Return the (x, y) coordinate for the center point of the cell that contains the specified text.  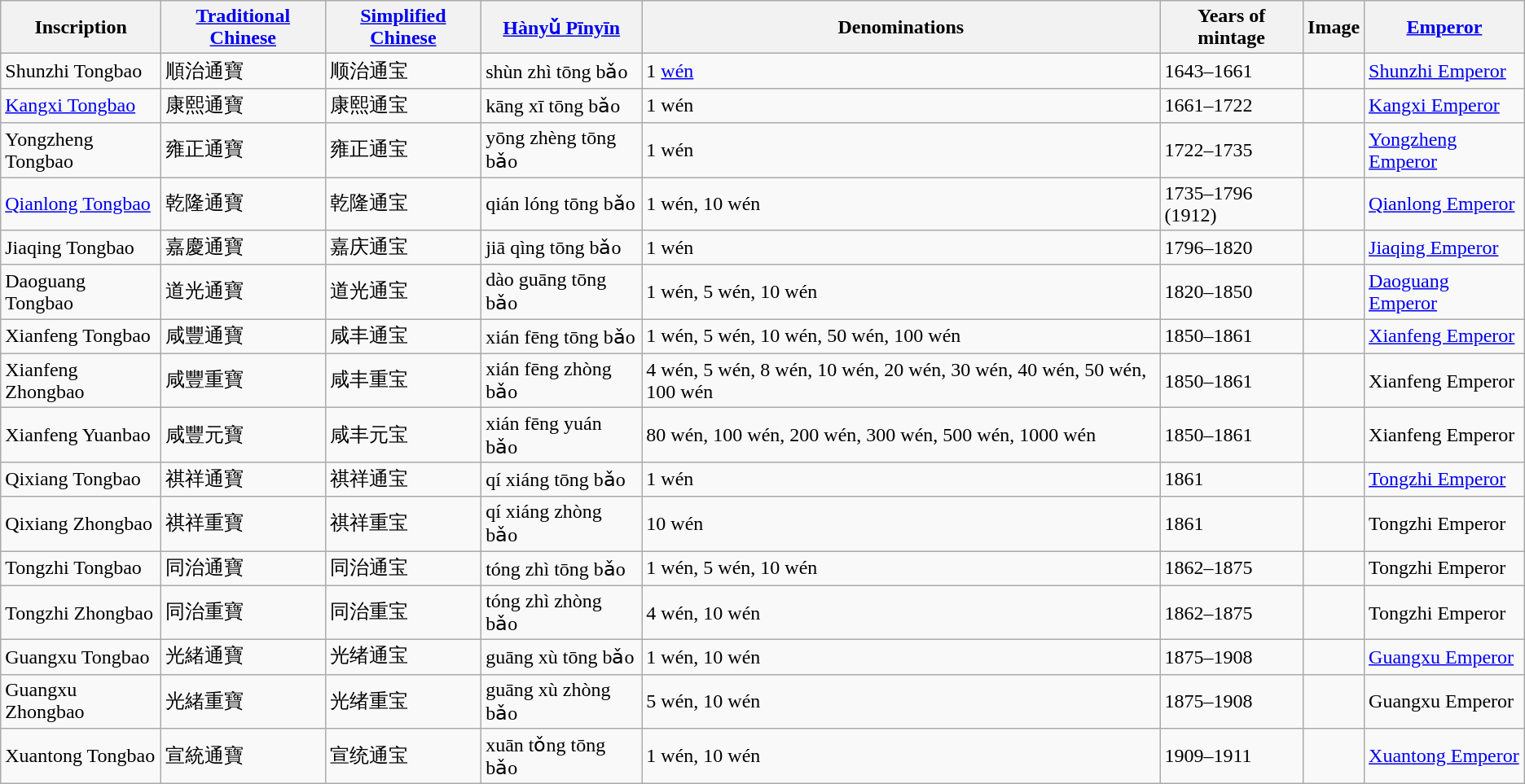
Tongzhi Tongbao (81, 568)
Xuantong Tongbao (81, 756)
Tongzhi Zhongbao (81, 612)
顺治通宝 (402, 72)
康熙通宝 (402, 106)
xuān tǒng tōng bǎo (562, 756)
嘉庆通宝 (402, 247)
Qianlong Emperor (1445, 204)
Traditional Chinese (243, 28)
咸丰重宝 (402, 381)
Daoguang Tongbao (81, 291)
光緒重寶 (243, 702)
祺祥通宝 (402, 479)
光绪通宝 (402, 658)
xián fēng yuán bǎo (562, 435)
祺祥重寶 (243, 524)
祺祥通寶 (243, 479)
xián fēng zhòng bǎo (562, 381)
Image (1334, 28)
Qixiang Tongbao (81, 479)
康熙通寶 (243, 106)
雍正通寶 (243, 150)
Jiaqing Emperor (1445, 247)
qí xiáng zhòng bǎo (562, 524)
Guangxu Tongbao (81, 658)
同治重宝 (402, 612)
dào guāng tōng bǎo (562, 291)
宣統通寶 (243, 756)
guāng xù zhòng bǎo (562, 702)
1661–1722 (1232, 106)
Denominations (901, 28)
1722–1735 (1232, 150)
Xianfeng Tongbao (81, 337)
Hànyǔ Pīnyīn (562, 28)
4 wén, 10 wén (901, 612)
1820–1850 (1232, 291)
Qixiang Zhongbao (81, 524)
道光通寶 (243, 291)
qí xiáng tōng bǎo (562, 479)
kāng xī tōng bǎo (562, 106)
Jiaqing Tongbao (81, 247)
Xianfeng Zhongbao (81, 381)
同治通寶 (243, 568)
Xianfeng Yuanbao (81, 435)
Yongzheng Tongbao (81, 150)
guāng xù tōng bǎo (562, 658)
光緒通寶 (243, 658)
10 wén (901, 524)
4 wén, 5 wén, 8 wén, 10 wén, 20 wén, 30 wén, 40 wén, 50 wén, 100 wén (901, 381)
宣统通宝 (402, 756)
80 wén, 100 wén, 200 wén, 300 wén, 500 wén, 1000 wén (901, 435)
嘉慶通寶 (243, 247)
Kangxi Emperor (1445, 106)
乾隆通寶 (243, 204)
同治通宝 (402, 568)
同治重寶 (243, 612)
光绪重宝 (402, 702)
yōng zhèng tōng bǎo (562, 150)
咸豐通寶 (243, 337)
Qianlong Tongbao (81, 204)
Shunzhi Emperor (1445, 72)
道光通宝 (402, 291)
咸丰元宝 (402, 435)
Daoguang Emperor (1445, 291)
5 wén, 10 wén (901, 702)
乾隆通宝 (402, 204)
Guangxu Zhongbao (81, 702)
shùn zhì tōng bǎo (562, 72)
祺祥重宝 (402, 524)
1735–1796 (1912) (1232, 204)
Shunzhi Tongbao (81, 72)
xián fēng tōng bǎo (562, 337)
Inscription (81, 28)
Emperor (1445, 28)
Xuantong Emperor (1445, 756)
咸豐元寶 (243, 435)
雍正通宝 (402, 150)
咸丰通宝 (402, 337)
Kangxi Tongbao (81, 106)
tóng zhì tōng bǎo (562, 568)
咸豐重寶 (243, 381)
tóng zhì zhòng bǎo (562, 612)
1 wén, 5 wén, 10 wén, 50 wén, 100 wén (901, 337)
qián lóng tōng bǎo (562, 204)
1909–1911 (1232, 756)
Yongzheng Emperor (1445, 150)
jiā qìng tōng bǎo (562, 247)
1643–1661 (1232, 72)
順治通寶 (243, 72)
Years of mintage (1232, 28)
1796–1820 (1232, 247)
Simplified Chinese (402, 28)
